Return the [X, Y] coordinate for the center point of the cell that contains the specified text.  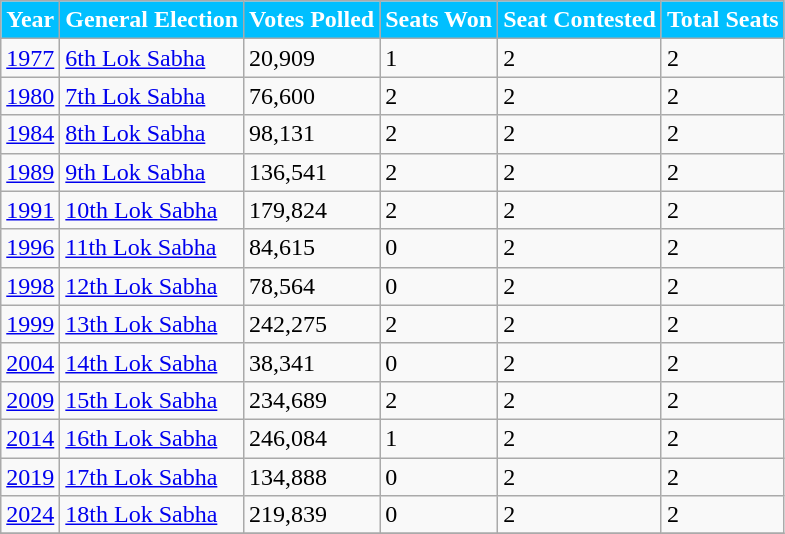
Total Seats [722, 20]
76,600 [312, 96]
1991 [30, 210]
2009 [30, 400]
234,689 [312, 400]
136,541 [312, 172]
8th Lok Sabha [152, 134]
219,839 [312, 515]
20,909 [312, 58]
7th Lok Sabha [152, 96]
15th Lok Sabha [152, 400]
38,341 [312, 362]
12th Lok Sabha [152, 286]
General Election [152, 20]
242,275 [312, 324]
1980 [30, 96]
179,824 [312, 210]
17th Lok Sabha [152, 477]
9th Lok Sabha [152, 172]
1984 [30, 134]
Seats Won [439, 20]
246,084 [312, 438]
Year [30, 20]
2004 [30, 362]
16th Lok Sabha [152, 438]
134,888 [312, 477]
18th Lok Sabha [152, 515]
11th Lok Sabha [152, 248]
Votes Polled [312, 20]
14th Lok Sabha [152, 362]
1998 [30, 286]
1999 [30, 324]
78,564 [312, 286]
2019 [30, 477]
98,131 [312, 134]
1996 [30, 248]
2014 [30, 438]
2024 [30, 515]
6th Lok Sabha [152, 58]
10th Lok Sabha [152, 210]
13th Lok Sabha [152, 324]
1977 [30, 58]
Seat Contested [580, 20]
84,615 [312, 248]
1989 [30, 172]
